Return (x, y) of the center of cell containing provided text 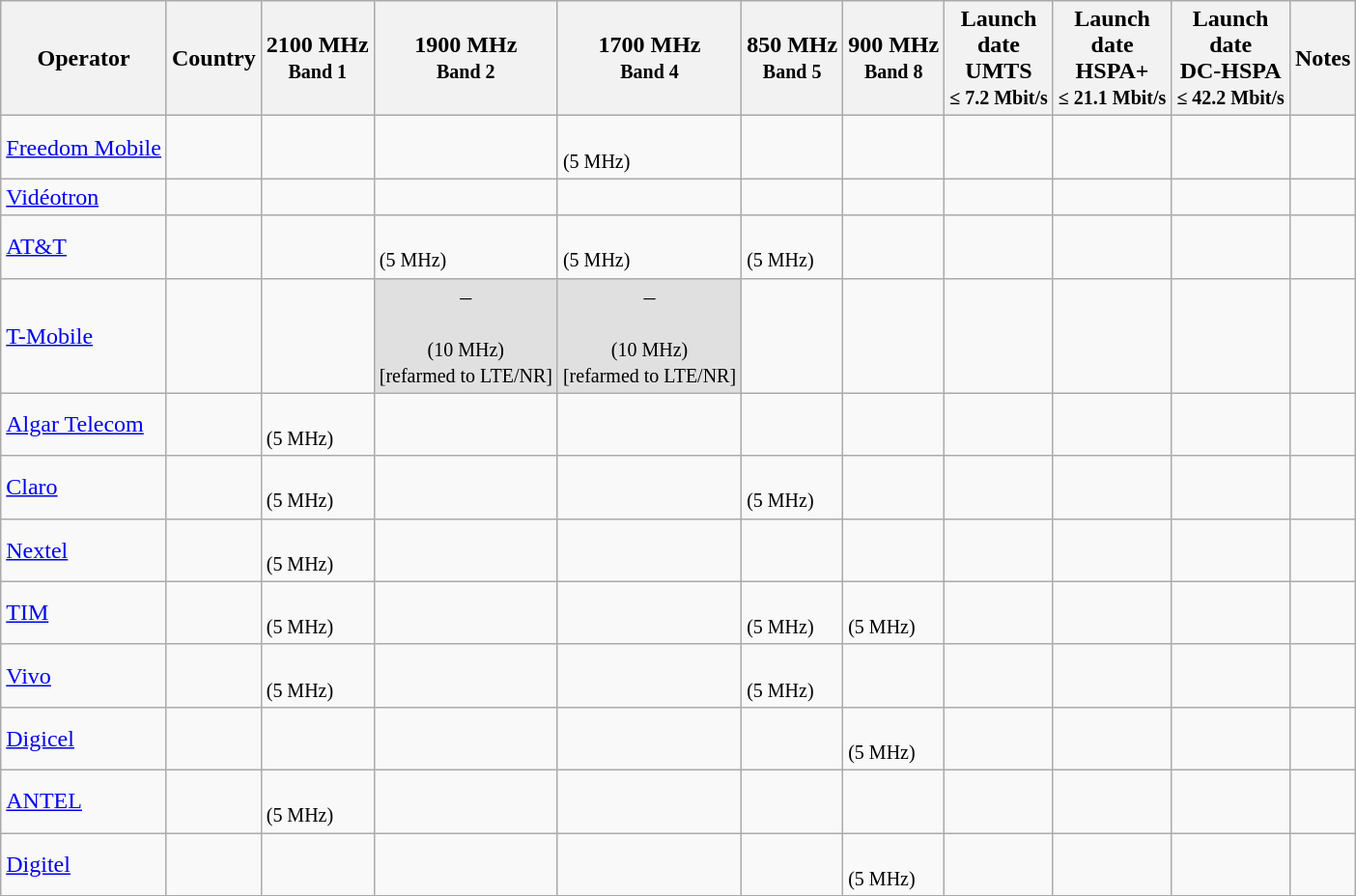
Notes (1322, 58)
2100 MHzBand 1 (317, 58)
LaunchdateUMTS≤ 7.2 Mbit/s (999, 58)
900 MHzBand 8 (894, 58)
AT&T (84, 247)
Vidéotron (84, 197)
Freedom Mobile (84, 147)
LaunchdateHSPA+≤ 21.1 Mbit/s (1113, 58)
Operator (84, 58)
ANTEL (84, 801)
850 MHzBand 5 (792, 58)
1700 MHzBand 4 (649, 58)
Digitel (84, 863)
Country (213, 58)
Nextel (84, 550)
Algar Telecom (84, 425)
Vivo (84, 676)
Claro (84, 487)
Digicel (84, 738)
T-Mobile (84, 336)
LaunchdateDC-HSPA≤ 42.2 Mbit/s (1230, 58)
TIM (84, 612)
1900 MHzBand 2 (466, 58)
